From the cell containing the given text, extract its center point as [x, y] coordinate. 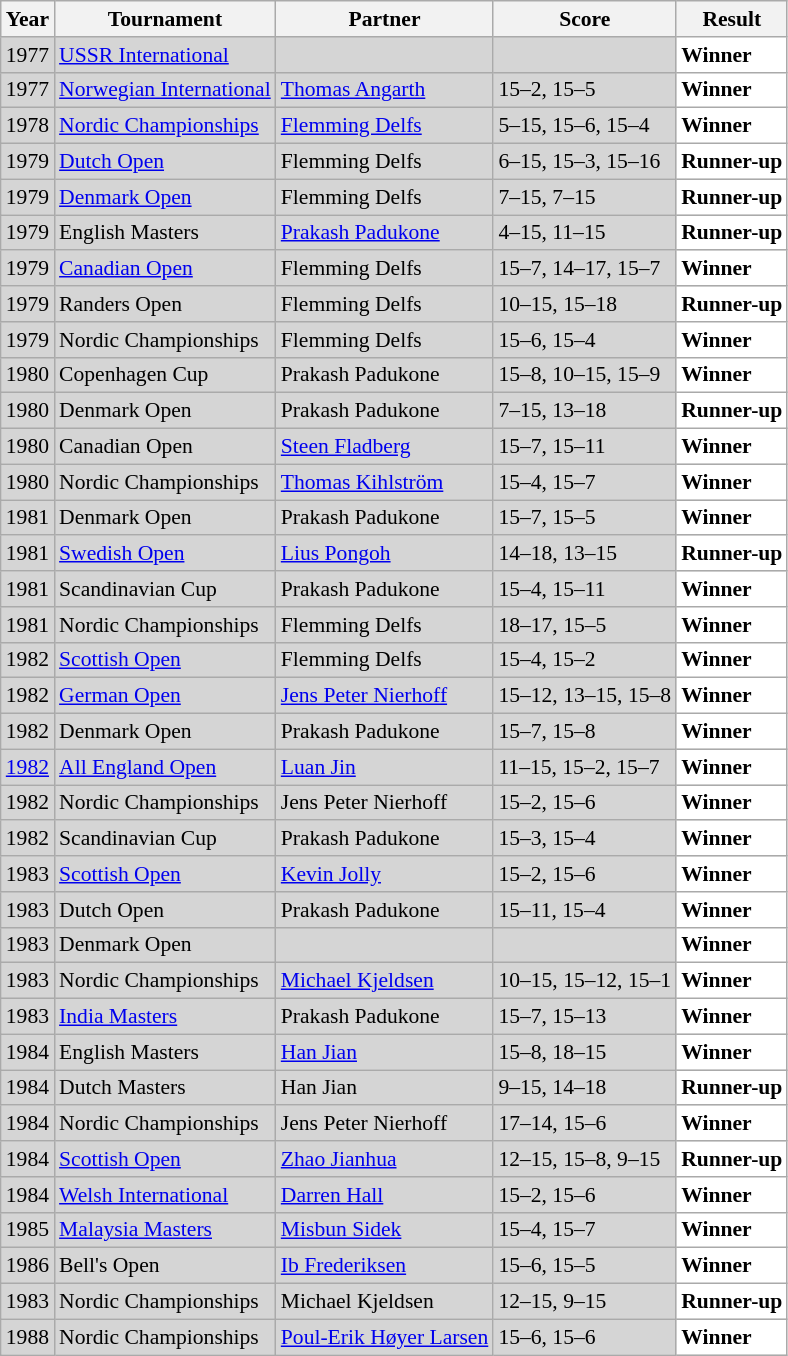
Dutch Masters [165, 1088]
Lius Pongoh [385, 554]
Darren Hall [385, 1195]
Year [28, 19]
1978 [28, 126]
10–15, 15–18 [584, 304]
15–7, 15–11 [584, 447]
Norwegian International [165, 90]
15–4, 15–2 [584, 660]
German Open [165, 696]
15–7, 15–8 [584, 732]
All England Open [165, 767]
15–12, 13–15, 15–8 [584, 696]
1985 [28, 1230]
12–15, 9–15 [584, 1302]
Malaysia Masters [165, 1230]
Bell's Open [165, 1266]
Luan Jin [385, 767]
15–6, 15–4 [584, 340]
USSR International [165, 55]
14–18, 13–15 [584, 554]
Swedish Open [165, 554]
15–8, 18–15 [584, 1052]
Poul-Erik Høyer Larsen [385, 1337]
Result [732, 19]
15–8, 10–15, 15–9 [584, 375]
15–7, 15–13 [584, 1017]
12–15, 15–8, 9–15 [584, 1159]
Kevin Jolly [385, 874]
Thomas Angarth [385, 90]
15–7, 15–5 [584, 518]
15–4, 15–11 [584, 589]
Thomas Kihlström [385, 482]
18–17, 15–5 [584, 625]
Score [584, 19]
11–15, 15–2, 15–7 [584, 767]
Misbun Sidek [385, 1230]
4–15, 11–15 [584, 233]
Welsh International [165, 1195]
7–15, 7–15 [584, 197]
Copenhagen Cup [165, 375]
15–6, 15–6 [584, 1337]
Zhao Jianhua [385, 1159]
5–15, 15–6, 15–4 [584, 126]
17–14, 15–6 [584, 1124]
Tournament [165, 19]
9–15, 14–18 [584, 1088]
15–11, 15–4 [584, 910]
10–15, 15–12, 15–1 [584, 981]
15–6, 15–5 [584, 1266]
7–15, 13–18 [584, 411]
1986 [28, 1266]
15–3, 15–4 [584, 839]
15–7, 14–17, 15–7 [584, 269]
Partner [385, 19]
15–2, 15–5 [584, 90]
Randers Open [165, 304]
Ib Frederiksen [385, 1266]
Steen Fladberg [385, 447]
6–15, 15–3, 15–16 [584, 162]
India Masters [165, 1017]
1988 [28, 1337]
